Pinpoint the cell where the given text exists, returning its (x, y) midpoint coordinate. 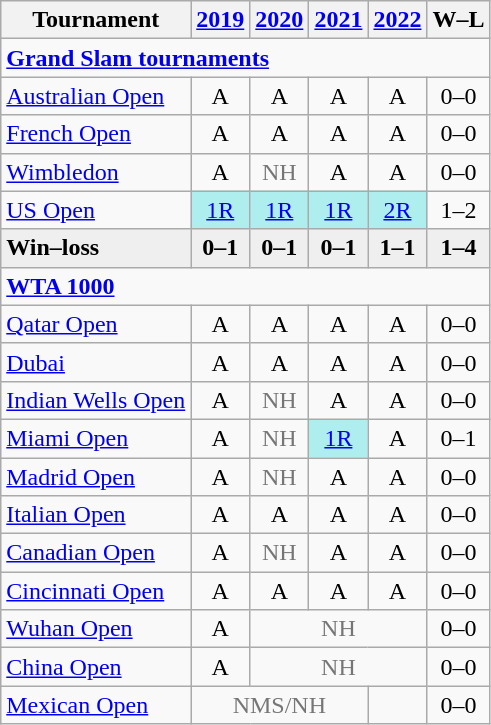
Italian Open (96, 515)
1–4 (458, 248)
Wimbledon (96, 172)
Madrid Open (96, 477)
Wuhan Open (96, 629)
French Open (96, 134)
Tournament (96, 20)
Grand Slam tournaments (246, 58)
Indian Wells Open (96, 400)
2022 (398, 20)
WTA 1000 (246, 286)
1–2 (458, 210)
2020 (280, 20)
Win–loss (96, 248)
China Open (96, 667)
Cincinnati Open (96, 591)
2019 (220, 20)
2R (398, 210)
Canadian Open (96, 553)
1–1 (398, 248)
Qatar Open (96, 324)
Miami Open (96, 438)
NMS/NH (280, 705)
Mexican Open (96, 705)
2021 (338, 20)
Australian Open (96, 96)
Dubai (96, 362)
US Open (96, 210)
W–L (458, 20)
